From the cell containing the given text, extract its center point as [x, y] coordinate. 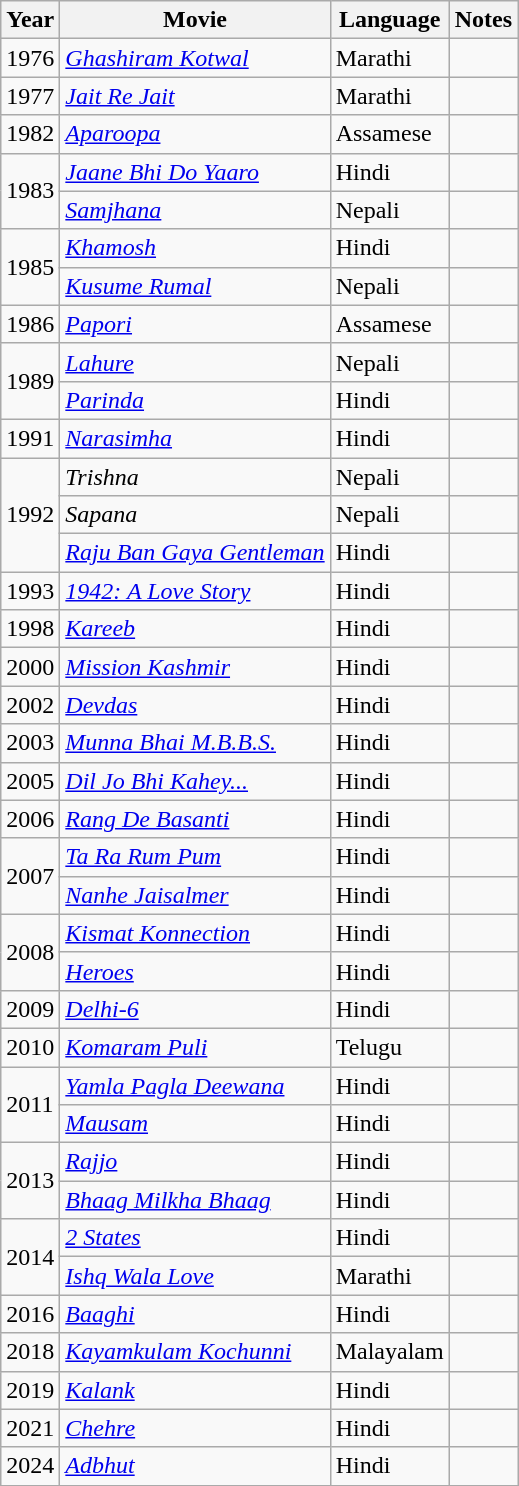
Movie [195, 20]
2003 [30, 743]
2024 [30, 1466]
2009 [30, 1009]
1982 [30, 134]
Kusume Rumal [195, 286]
Papori [195, 324]
Raju Ban Gaya Gentleman [195, 553]
2007 [30, 876]
Kayamkulam Kochunni [195, 1352]
Devdas [195, 705]
2018 [30, 1352]
Telugu [390, 1047]
Dil Jo Bhi Kahey... [195, 781]
Chehre [195, 1428]
Narasimha [195, 438]
Kismat Konnection [195, 933]
2005 [30, 781]
2010 [30, 1047]
Kalank [195, 1390]
Rang De Basanti [195, 819]
Rajjo [195, 1162]
Ta Ra Rum Pum [195, 857]
1976 [30, 58]
2006 [30, 819]
2011 [30, 1104]
Heroes [195, 971]
Mausam [195, 1124]
Jait Re Jait [195, 96]
1986 [30, 324]
Malayalam [390, 1352]
2 States [195, 1238]
1991 [30, 438]
2000 [30, 667]
Trishna [195, 477]
Ghashiram Kotwal [195, 58]
Language [390, 20]
1993 [30, 591]
2014 [30, 1257]
1985 [30, 267]
2008 [30, 952]
Yamla Pagla Deewana [195, 1085]
2002 [30, 705]
Munna Bhai M.B.B.S. [195, 743]
1989 [30, 381]
Ishq Wala Love [195, 1276]
1998 [30, 629]
Lahure [195, 362]
Khamosh [195, 248]
Notes [483, 20]
Bhaag Milkha Bhaag [195, 1200]
2019 [30, 1390]
2016 [30, 1314]
Samjhana [195, 210]
2013 [30, 1181]
Komaram Puli [195, 1047]
Adbhut [195, 1466]
Mission Kashmir [195, 667]
Sapana [195, 515]
1992 [30, 515]
Jaane Bhi Do Yaaro [195, 172]
Baaghi [195, 1314]
Delhi-6 [195, 1009]
1983 [30, 191]
2021 [30, 1428]
1977 [30, 96]
Parinda [195, 400]
Aparoopa [195, 134]
1942: A Love Story [195, 591]
Year [30, 20]
Nanhe Jaisalmer [195, 895]
Kareeb [195, 629]
